Find where the given text appears and provide that cell's center as (x, y) coordinate. 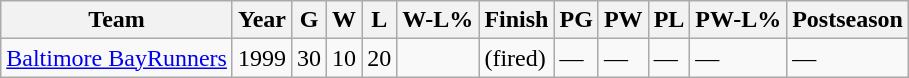
20 (380, 58)
Team (117, 20)
L (380, 20)
Finish (516, 20)
Year (262, 20)
W (344, 20)
30 (310, 58)
PW (623, 20)
W-L% (438, 20)
1999 (262, 58)
G (310, 20)
Postseason (848, 20)
PG (576, 20)
Baltimore BayRunners (117, 58)
(fired) (516, 58)
10 (344, 58)
PW-L% (738, 20)
PL (669, 20)
